Pinpoint the cell where the given text exists, returning its [X, Y] midpoint coordinate. 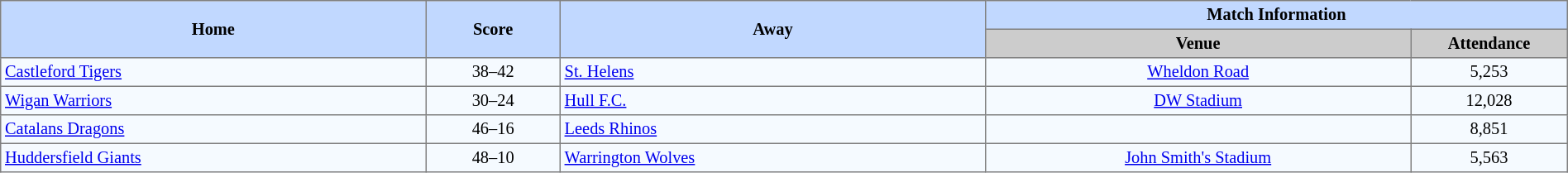
5,563 [1489, 157]
Away [772, 30]
Venue [1198, 43]
DW Stadium [1198, 100]
St. Helens [772, 72]
Warrington Wolves [772, 157]
John Smith's Stadium [1198, 157]
Castleford Tigers [213, 72]
Match Information [1277, 15]
Attendance [1489, 43]
Hull F.C. [772, 100]
12,028 [1489, 100]
Huddersfield Giants [213, 157]
Wigan Warriors [213, 100]
48–10 [493, 157]
Score [493, 30]
Leeds Rhinos [772, 129]
46–16 [493, 129]
38–42 [493, 72]
Wheldon Road [1198, 72]
5,253 [1489, 72]
8,851 [1489, 129]
30–24 [493, 100]
Home [213, 30]
Catalans Dragons [213, 129]
